Detect which cell encompasses the target text, then output its (x, y) center coordinate. 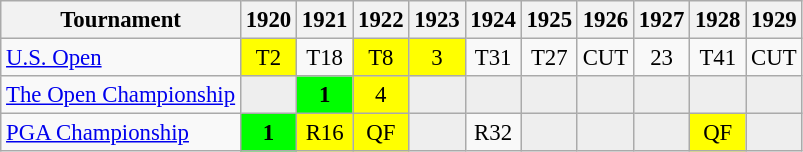
1929 (774, 20)
1928 (718, 20)
1925 (549, 20)
23 (661, 58)
R16 (325, 133)
1924 (493, 20)
The Open Championship (121, 95)
T27 (549, 58)
U.S. Open (121, 58)
T18 (325, 58)
1927 (661, 20)
R32 (493, 133)
1923 (437, 20)
T8 (381, 58)
T2 (268, 58)
1921 (325, 20)
1922 (381, 20)
3 (437, 58)
PGA Championship (121, 133)
Tournament (121, 20)
1926 (605, 20)
T31 (493, 58)
1920 (268, 20)
T41 (718, 58)
4 (381, 95)
